Provide the [X, Y] coordinate of the cell's center where the given text is located.  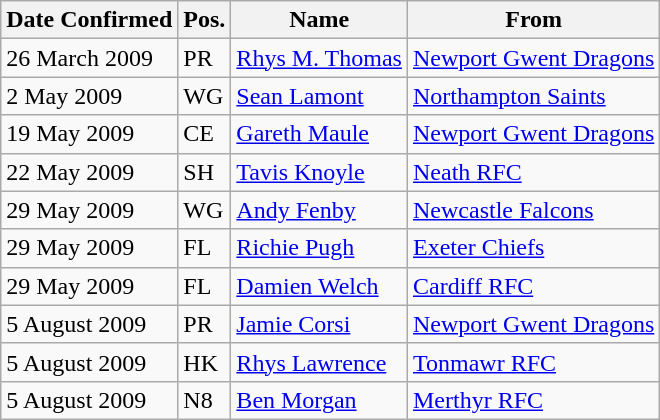
Northampton Saints [533, 96]
Sean Lamont [320, 96]
Andy Fenby [320, 210]
From [533, 20]
Rhys M. Thomas [320, 58]
Cardiff RFC [533, 286]
Jamie Corsi [320, 324]
CE [204, 134]
SH [204, 172]
Newcastle Falcons [533, 210]
N8 [204, 400]
Gareth Maule [320, 134]
19 May 2009 [90, 134]
Merthyr RFC [533, 400]
Richie Pugh [320, 248]
Date Confirmed [90, 20]
2 May 2009 [90, 96]
Rhys Lawrence [320, 362]
Damien Welch [320, 286]
26 March 2009 [90, 58]
22 May 2009 [90, 172]
HK [204, 362]
Tavis Knoyle [320, 172]
Pos. [204, 20]
Exeter Chiefs [533, 248]
Neath RFC [533, 172]
Ben Morgan [320, 400]
Tonmawr RFC [533, 362]
Name [320, 20]
